Scan for the cell matching the given text and deliver its [X, Y] coordinate at center. 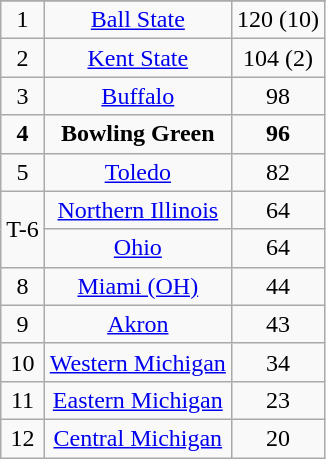
Toledo [138, 172]
96 [278, 134]
10 [23, 362]
2 [23, 58]
5 [23, 172]
12 [23, 438]
Miami (OH) [138, 286]
1 [23, 20]
3 [23, 96]
23 [278, 400]
9 [23, 324]
4 [23, 134]
Western Michigan [138, 362]
20 [278, 438]
104 (2) [278, 58]
Ball State [138, 20]
34 [278, 362]
44 [278, 286]
11 [23, 400]
Buffalo [138, 96]
Northern Illinois [138, 210]
Bowling Green [138, 134]
43 [278, 324]
120 (10) [278, 20]
Ohio [138, 248]
Eastern Michigan [138, 400]
Kent State [138, 58]
98 [278, 96]
82 [278, 172]
Central Michigan [138, 438]
T-6 [23, 229]
Akron [138, 324]
8 [23, 286]
